Detect which cell encompasses the target text, then output its (X, Y) center coordinate. 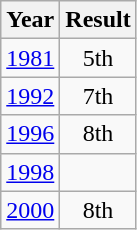
1992 (30, 96)
2000 (30, 210)
Result (98, 20)
1996 (30, 134)
5th (98, 58)
7th (98, 96)
Year (30, 20)
1981 (30, 58)
1998 (30, 172)
